Return the (x, y) coordinate for the center point of the cell that contains the specified text.  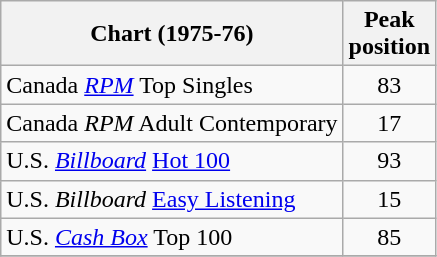
Chart (1975-76) (172, 34)
Canada RPM Adult Contemporary (172, 123)
17 (389, 123)
85 (389, 237)
Canada RPM Top Singles (172, 85)
15 (389, 199)
U.S. Billboard Hot 100 (172, 161)
93 (389, 161)
83 (389, 85)
U.S. Cash Box Top 100 (172, 237)
U.S. Billboard Easy Listening (172, 199)
Peakposition (389, 34)
